Search for the cell housing the specified text and yield its [X, Y] center coordinate. 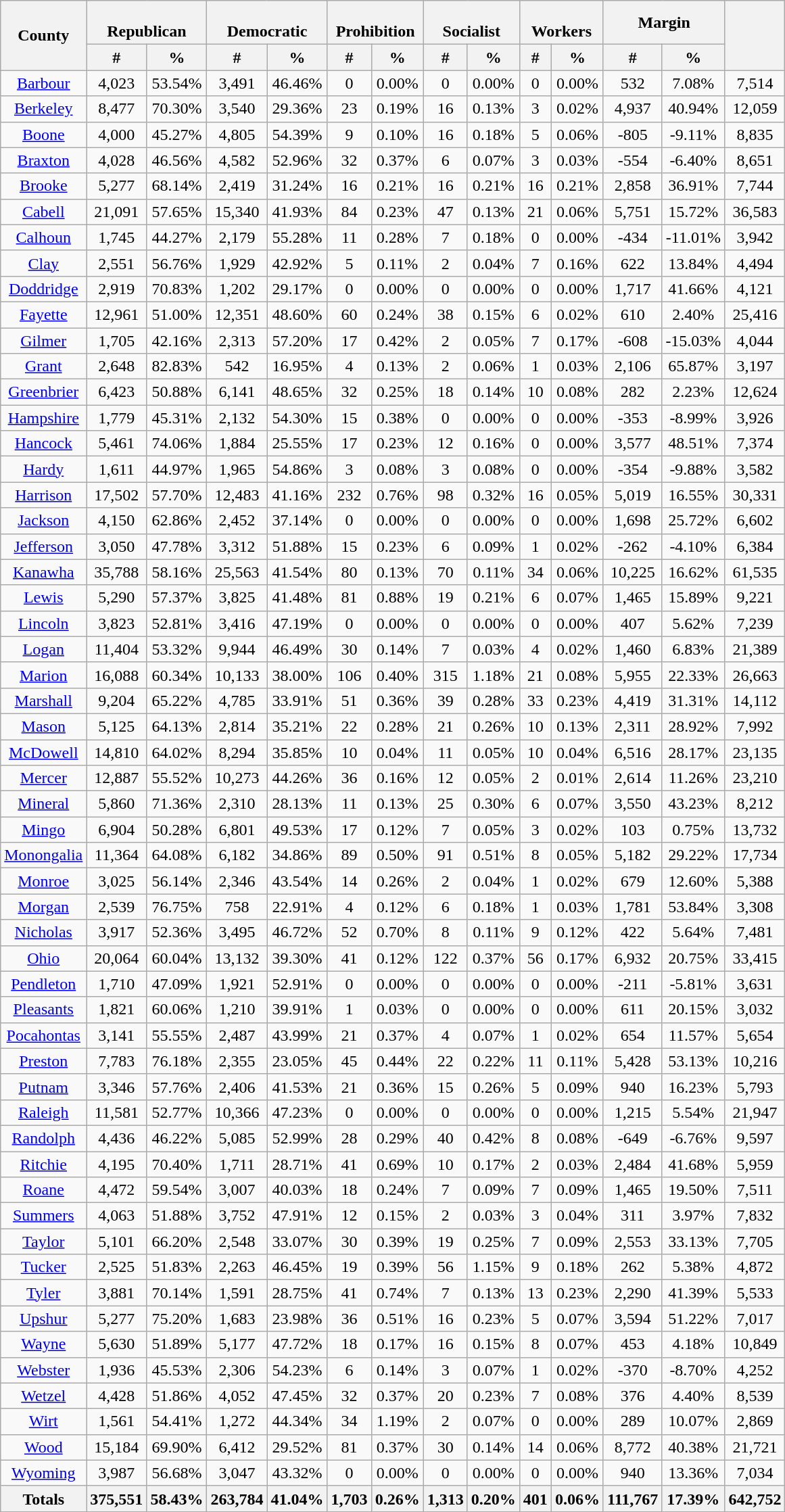
33.13% [694, 1242]
6,904 [116, 830]
11.57% [694, 1035]
0.22% [494, 1061]
Nicholas [43, 932]
56.76% [177, 263]
5,125 [116, 726]
Mercer [43, 778]
1,698 [632, 521]
55.52% [177, 778]
11,581 [116, 1112]
3.97% [694, 1216]
5,751 [632, 212]
29.17% [298, 289]
75.20% [177, 1319]
2,858 [632, 186]
3,197 [755, 367]
0.10% [398, 135]
5.54% [694, 1112]
1,460 [632, 649]
36,583 [755, 212]
5,428 [632, 1061]
6,141 [237, 392]
28 [349, 1138]
1,921 [237, 984]
4,063 [116, 1216]
4,252 [755, 1370]
6,801 [237, 830]
46.49% [298, 649]
20 [445, 1396]
6,423 [116, 392]
Logan [43, 649]
41.68% [694, 1164]
0.44% [398, 1061]
45.53% [177, 1370]
Tucker [43, 1267]
60.04% [177, 958]
29.22% [694, 855]
0.29% [398, 1138]
28.92% [694, 726]
Preston [43, 1061]
51 [349, 701]
50.88% [177, 392]
10,133 [237, 675]
16.62% [694, 572]
-370 [632, 1370]
532 [632, 83]
47.72% [298, 1344]
22.91% [298, 907]
1,202 [237, 289]
1,965 [237, 469]
Wood [43, 1447]
1,821 [116, 1010]
4,052 [237, 1396]
0.50% [398, 855]
-9.11% [694, 135]
3,025 [116, 881]
43.23% [694, 804]
-15.03% [694, 340]
70.40% [177, 1164]
55.55% [177, 1035]
7,783 [116, 1061]
23 [349, 109]
8,212 [755, 804]
20.75% [694, 958]
44.34% [298, 1421]
-9.88% [694, 469]
54.39% [298, 135]
21,721 [755, 1447]
3,823 [116, 623]
39.91% [298, 1010]
71.36% [177, 804]
35.85% [298, 753]
47 [445, 212]
315 [445, 675]
25,416 [755, 314]
2,406 [237, 1087]
47.19% [298, 623]
12,887 [116, 778]
Brooke [43, 186]
25.55% [298, 444]
1,272 [237, 1421]
3,047 [237, 1473]
7.08% [694, 83]
4.18% [694, 1344]
Berkeley [43, 109]
3,141 [116, 1035]
-805 [632, 135]
52.36% [177, 932]
Wayne [43, 1344]
Cabell [43, 212]
45 [349, 1061]
48.60% [298, 314]
6,412 [237, 1447]
1,745 [116, 237]
3,752 [237, 1216]
-353 [632, 418]
1,210 [237, 1010]
3,050 [116, 546]
50.28% [177, 830]
0.74% [398, 1293]
8,477 [116, 109]
4,195 [116, 1164]
289 [632, 1421]
5,654 [755, 1035]
26,663 [755, 675]
0.30% [494, 804]
2,311 [632, 726]
3,582 [755, 469]
59.54% [177, 1190]
70.83% [177, 289]
3,594 [632, 1319]
20.15% [694, 1010]
1,711 [237, 1164]
12,059 [755, 109]
2,539 [116, 907]
Hardy [43, 469]
Lincoln [43, 623]
1,313 [445, 1498]
Braxton [43, 160]
45.27% [177, 135]
3,032 [755, 1010]
22.33% [694, 675]
56.14% [177, 881]
4,872 [755, 1267]
2,106 [632, 367]
53.32% [177, 649]
46.45% [298, 1267]
4,582 [237, 160]
98 [445, 495]
1,215 [632, 1112]
69.90% [177, 1447]
33,415 [755, 958]
1.19% [398, 1421]
25 [445, 804]
16.23% [694, 1087]
4,419 [632, 701]
47.09% [177, 984]
1,779 [116, 418]
29.52% [298, 1447]
2,919 [116, 289]
23,210 [755, 778]
52.77% [177, 1112]
40.94% [694, 109]
12,624 [755, 392]
654 [632, 1035]
5,177 [237, 1344]
1,705 [116, 340]
Ohio [43, 958]
10.07% [694, 1421]
7,832 [755, 1216]
Summers [43, 1216]
2,614 [632, 778]
21,389 [755, 649]
Fayette [43, 314]
2,484 [632, 1164]
622 [632, 263]
70.14% [177, 1293]
Wirt [43, 1421]
10,849 [755, 1344]
4,436 [116, 1138]
51.86% [177, 1396]
Boone [43, 135]
57.70% [177, 495]
45.31% [177, 418]
7,239 [755, 623]
8,294 [237, 753]
36.91% [694, 186]
0.38% [398, 418]
49.53% [298, 830]
401 [536, 1498]
46.46% [298, 83]
13,132 [237, 958]
4,494 [755, 263]
28.71% [298, 1164]
758 [237, 907]
Wyoming [43, 1473]
Totals [43, 1498]
4,023 [116, 83]
407 [632, 623]
53.84% [694, 907]
46.56% [177, 160]
542 [237, 367]
60.34% [177, 675]
68.14% [177, 186]
2,548 [237, 1242]
642,752 [755, 1498]
57.37% [177, 598]
5,959 [755, 1164]
Mason [43, 726]
1,611 [116, 469]
61,535 [755, 572]
3,308 [755, 907]
Monroe [43, 881]
5,860 [116, 804]
-649 [632, 1138]
64.13% [177, 726]
County [43, 35]
-5.81% [694, 984]
5,630 [116, 1344]
-554 [632, 160]
47.91% [298, 1216]
57.76% [177, 1087]
65.87% [694, 367]
2,551 [116, 263]
3,540 [237, 109]
7,017 [755, 1319]
52.96% [298, 160]
Monongalia [43, 855]
7,374 [755, 444]
3,926 [755, 418]
13.84% [694, 263]
Pocahontas [43, 1035]
17,502 [116, 495]
Hancock [43, 444]
Hampshire [43, 418]
Lewis [43, 598]
1,561 [116, 1421]
Ritchie [43, 1164]
7,744 [755, 186]
3,491 [237, 83]
Raleigh [43, 1112]
56.68% [177, 1473]
5,182 [632, 855]
12,483 [237, 495]
4,472 [116, 1190]
5,019 [632, 495]
0.69% [398, 1164]
2,553 [632, 1242]
9,204 [116, 701]
8,539 [755, 1396]
Republican [147, 23]
Marion [43, 675]
4,937 [632, 109]
Pendleton [43, 984]
Putnam [43, 1087]
-354 [632, 469]
60 [349, 314]
44.26% [298, 778]
Taylor [43, 1242]
3,007 [237, 1190]
3,631 [755, 984]
43.99% [298, 1035]
-8.99% [694, 418]
9,597 [755, 1138]
48.65% [298, 392]
0.19% [398, 109]
44.27% [177, 237]
3,495 [237, 932]
2,346 [237, 881]
Margin [664, 23]
31.31% [694, 701]
51.89% [177, 1344]
74.06% [177, 444]
4,805 [237, 135]
37.14% [298, 521]
6.83% [694, 649]
4,785 [237, 701]
10,273 [237, 778]
21,947 [755, 1112]
29.36% [298, 109]
52.81% [177, 623]
7,034 [755, 1473]
16.55% [694, 495]
66.20% [177, 1242]
5,533 [755, 1293]
Tyler [43, 1293]
7,511 [755, 1190]
282 [632, 392]
0.40% [398, 675]
5,085 [237, 1138]
6,182 [237, 855]
453 [632, 1344]
46.72% [298, 932]
0.01% [577, 778]
1,683 [237, 1319]
Wetzel [43, 1396]
Barbour [43, 83]
Mineral [43, 804]
Marshall [43, 701]
Doddridge [43, 289]
23,135 [755, 753]
60.06% [177, 1010]
21,091 [116, 212]
25,563 [237, 572]
Webster [43, 1370]
40 [445, 1138]
0.76% [398, 495]
51.22% [694, 1319]
103 [632, 830]
2,310 [237, 804]
8,772 [632, 1447]
2,306 [237, 1370]
Randolph [43, 1138]
2,869 [755, 1421]
Jackson [43, 521]
14,810 [116, 753]
Socialist [471, 23]
2.23% [694, 392]
17,734 [755, 855]
5.64% [694, 932]
Upshur [43, 1319]
2,313 [237, 340]
46.22% [177, 1138]
Pleasants [43, 1010]
53.13% [694, 1061]
3,346 [116, 1087]
7,481 [755, 932]
0.88% [398, 598]
3,577 [632, 444]
64.08% [177, 855]
Calhoun [43, 237]
10,225 [632, 572]
13,732 [755, 830]
Workers [561, 23]
311 [632, 1216]
2,179 [237, 237]
8,651 [755, 160]
33.91% [298, 701]
42.16% [177, 340]
4,150 [116, 521]
2,132 [237, 418]
15,184 [116, 1447]
Gilmer [43, 340]
17.39% [694, 1498]
2,525 [116, 1267]
51.83% [177, 1267]
10,366 [237, 1112]
89 [349, 855]
Prohibition [375, 23]
2,419 [237, 186]
13.36% [694, 1473]
7,705 [755, 1242]
679 [632, 881]
44.97% [177, 469]
5,461 [116, 444]
Roane [43, 1190]
34.86% [298, 855]
Jefferson [43, 546]
5,793 [755, 1087]
-6.40% [694, 160]
33.07% [298, 1242]
2,814 [237, 726]
Kanawha [43, 572]
6,602 [755, 521]
0.75% [694, 830]
13 [536, 1293]
31.24% [298, 186]
4,044 [755, 340]
15.72% [694, 212]
84 [349, 212]
70.30% [177, 109]
2,452 [237, 521]
6,932 [632, 958]
35,788 [116, 572]
4,000 [116, 135]
3,825 [237, 598]
3,942 [755, 237]
610 [632, 314]
Mingo [43, 830]
Democratic [267, 23]
80 [349, 572]
-6.76% [694, 1138]
11,404 [116, 649]
1.18% [494, 675]
3,987 [116, 1473]
23.98% [298, 1319]
Morgan [43, 907]
Greenbrier [43, 392]
54.86% [298, 469]
5.38% [694, 1267]
7,514 [755, 83]
5,388 [755, 881]
41.93% [298, 212]
42.92% [298, 263]
1,717 [632, 289]
47.45% [298, 1396]
33 [536, 701]
41.54% [298, 572]
70 [445, 572]
1,703 [349, 1498]
41.16% [298, 495]
91 [445, 855]
54.30% [298, 418]
82.83% [177, 367]
375,551 [116, 1498]
McDowell [43, 753]
111,767 [632, 1498]
3,550 [632, 804]
-434 [632, 237]
4.40% [694, 1396]
1,929 [237, 263]
422 [632, 932]
4,028 [116, 160]
43.32% [298, 1473]
-11.01% [694, 237]
1,936 [116, 1370]
-4.10% [694, 546]
5,955 [632, 675]
4,428 [116, 1396]
47.78% [177, 546]
1,781 [632, 907]
64.02% [177, 753]
52.91% [298, 984]
51.00% [177, 314]
16.95% [298, 367]
28.13% [298, 804]
48.51% [694, 444]
-211 [632, 984]
9,944 [237, 649]
57.65% [177, 212]
40.03% [298, 1190]
41.53% [298, 1087]
7,992 [755, 726]
58.16% [177, 572]
41.39% [694, 1293]
41.04% [298, 1498]
0.32% [494, 495]
19.50% [694, 1190]
-262 [632, 546]
12,961 [116, 314]
2.40% [694, 314]
1,591 [237, 1293]
2,648 [116, 367]
20,064 [116, 958]
57.20% [298, 340]
39.30% [298, 958]
6,384 [755, 546]
76.18% [177, 1061]
232 [349, 495]
58.43% [177, 1498]
4,121 [755, 289]
3,881 [116, 1293]
14,112 [755, 701]
1,884 [237, 444]
16,088 [116, 675]
54.41% [177, 1421]
122 [445, 958]
-8.70% [694, 1370]
10,216 [755, 1061]
2,355 [237, 1061]
53.54% [177, 83]
2,290 [632, 1293]
43.54% [298, 881]
30,331 [755, 495]
611 [632, 1010]
5,290 [116, 598]
25.72% [694, 521]
376 [632, 1396]
41.66% [694, 289]
2,487 [237, 1035]
28.17% [694, 753]
Grant [43, 367]
11,364 [116, 855]
9,221 [755, 598]
76.75% [177, 907]
Harrison [43, 495]
15.89% [694, 598]
262 [632, 1267]
3,312 [237, 546]
39 [445, 701]
52 [349, 932]
12,351 [237, 314]
41.48% [298, 598]
-608 [632, 340]
Clay [43, 263]
23.05% [298, 1061]
1.15% [494, 1267]
47.23% [298, 1112]
3,917 [116, 932]
263,784 [237, 1498]
12.60% [694, 881]
8,835 [755, 135]
2,263 [237, 1267]
11.26% [694, 778]
0.70% [398, 932]
5,101 [116, 1242]
35.21% [298, 726]
52.99% [298, 1138]
28.75% [298, 1293]
3,416 [237, 623]
5.62% [694, 623]
0.20% [494, 1498]
65.22% [177, 701]
62.86% [177, 521]
106 [349, 675]
1,710 [116, 984]
54.23% [298, 1370]
6,516 [632, 753]
55.28% [298, 237]
38.00% [298, 675]
40.38% [694, 1447]
15,340 [237, 212]
38 [445, 314]
